Provide the [x, y] coordinate of the cell's center where the given text is located.  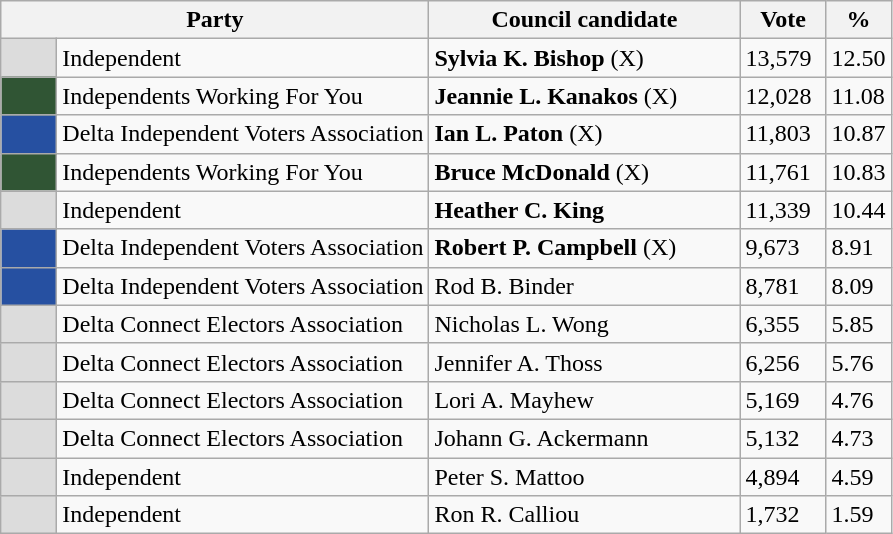
11,761 [783, 172]
Heather C. King [584, 210]
11,803 [783, 134]
5.85 [858, 324]
6,256 [783, 362]
Lori A. Mayhew [584, 400]
13,579 [783, 58]
12.50 [858, 58]
10.44 [858, 210]
10.87 [858, 134]
11.08 [858, 96]
Ron R. Calliou [584, 515]
Sylvia K. Bishop (X) [584, 58]
Johann G. Ackermann [584, 438]
12,028 [783, 96]
Council candidate [584, 20]
Ian L. Paton (X) [584, 134]
8.91 [858, 248]
11,339 [783, 210]
Robert P. Campbell (X) [584, 248]
Party [215, 20]
4.59 [858, 477]
Nicholas L. Wong [584, 324]
4.76 [858, 400]
% [858, 20]
5.76 [858, 362]
5,169 [783, 400]
6,355 [783, 324]
4,894 [783, 477]
Bruce McDonald (X) [584, 172]
4.73 [858, 438]
8,781 [783, 286]
1.59 [858, 515]
Vote [783, 20]
Jennifer A. Thoss [584, 362]
Peter S. Mattoo [584, 477]
5,132 [783, 438]
10.83 [858, 172]
Jeannie L. Kanakos (X) [584, 96]
Rod B. Binder [584, 286]
9,673 [783, 248]
1,732 [783, 515]
8.09 [858, 286]
